Determine the (X, Y) coordinate at the center of the cell enclosing the given text.  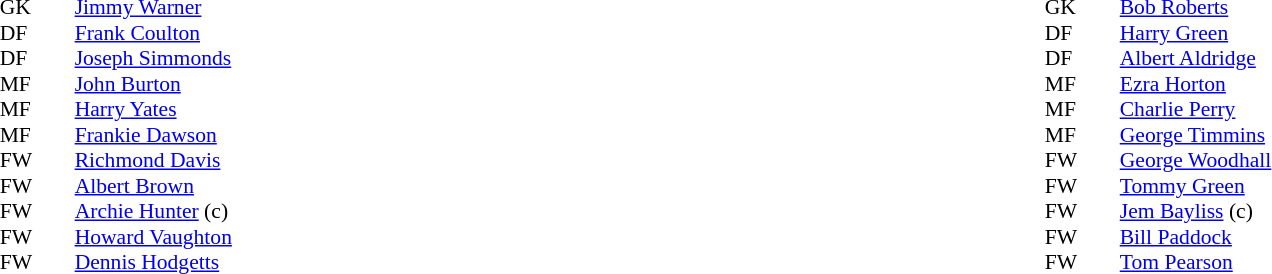
Archie Hunter (c) (154, 211)
Richmond Davis (154, 161)
Ezra Horton (1196, 84)
Howard Vaughton (154, 237)
Joseph Simmonds (154, 59)
Bill Paddock (1196, 237)
Frankie Dawson (154, 135)
Charlie Perry (1196, 109)
Albert Aldridge (1196, 59)
Jem Bayliss (c) (1196, 211)
Harry Yates (154, 109)
Albert Brown (154, 186)
Frank Coulton (154, 33)
George Timmins (1196, 135)
Harry Green (1196, 33)
George Woodhall (1196, 161)
John Burton (154, 84)
Tommy Green (1196, 186)
